Scan for the cell matching the given text and deliver its [x, y] coordinate at center. 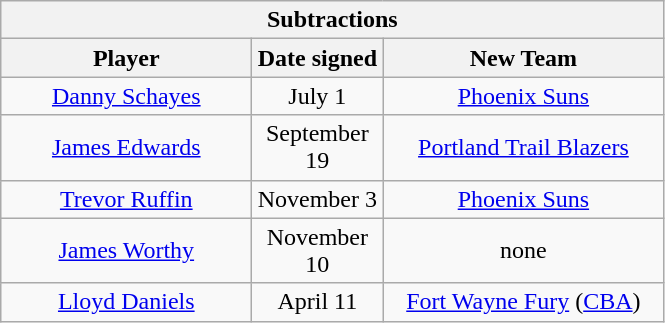
Fort Wayne Fury (CBA) [524, 302]
New Team [524, 58]
none [524, 250]
Player [126, 58]
July 1 [318, 96]
James Worthy [126, 250]
James Edwards [126, 148]
September 19 [318, 148]
Date signed [318, 58]
November 3 [318, 199]
Subtractions [332, 20]
November 10 [318, 250]
Danny Schayes [126, 96]
Trevor Ruffin [126, 199]
April 11 [318, 302]
Lloyd Daniels [126, 302]
Portland Trail Blazers [524, 148]
